From the cell containing the given text, extract its center point as [x, y] coordinate. 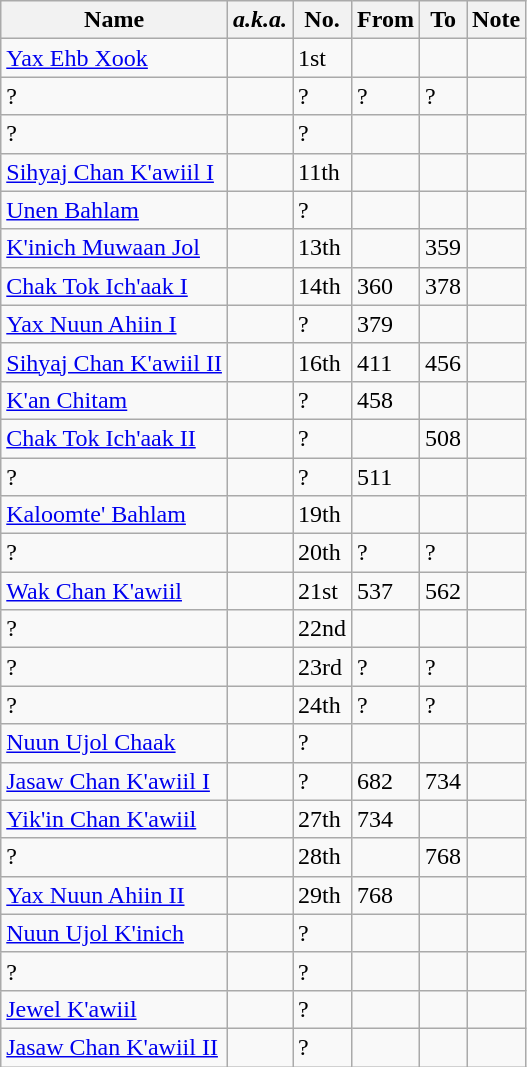
Chak Tok Ich'aak I [114, 286]
Nuun Ujol Chaak [114, 743]
K'inich Muwaan Jol [114, 248]
Yax Nuun Ahiin I [114, 324]
Note [496, 20]
Chak Tok Ich'aak II [114, 438]
537 [386, 591]
379 [386, 324]
Kaloomte' Bahlam [114, 515]
21st [322, 591]
359 [444, 248]
378 [444, 286]
Jasaw Chan K'awiil I [114, 781]
458 [386, 400]
13th [322, 248]
To [444, 20]
14th [322, 286]
Yik'in Chan K'awiil [114, 819]
360 [386, 286]
456 [444, 362]
562 [444, 591]
Jasaw Chan K'awiil II [114, 1047]
11th [322, 172]
Yax Nuun Ahiin II [114, 895]
411 [386, 362]
Unen Bahlam [114, 210]
a.k.a. [260, 20]
20th [322, 553]
Nuun Ujol K'inich [114, 933]
19th [322, 515]
K'an Chitam [114, 400]
22nd [322, 629]
No. [322, 20]
508 [444, 438]
From [386, 20]
1st [322, 58]
16th [322, 362]
511 [386, 477]
Name [114, 20]
29th [322, 895]
Sihyaj Chan K'awiil II [114, 362]
27th [322, 819]
23rd [322, 667]
Wak Chan K'awiil [114, 591]
Jewel K'awiil [114, 1009]
24th [322, 705]
Sihyaj Chan K'awiil I [114, 172]
Yax Ehb Xook [114, 58]
28th [322, 857]
682 [386, 781]
